Return the (x, y) coordinate for the center point of the cell that contains the specified text.  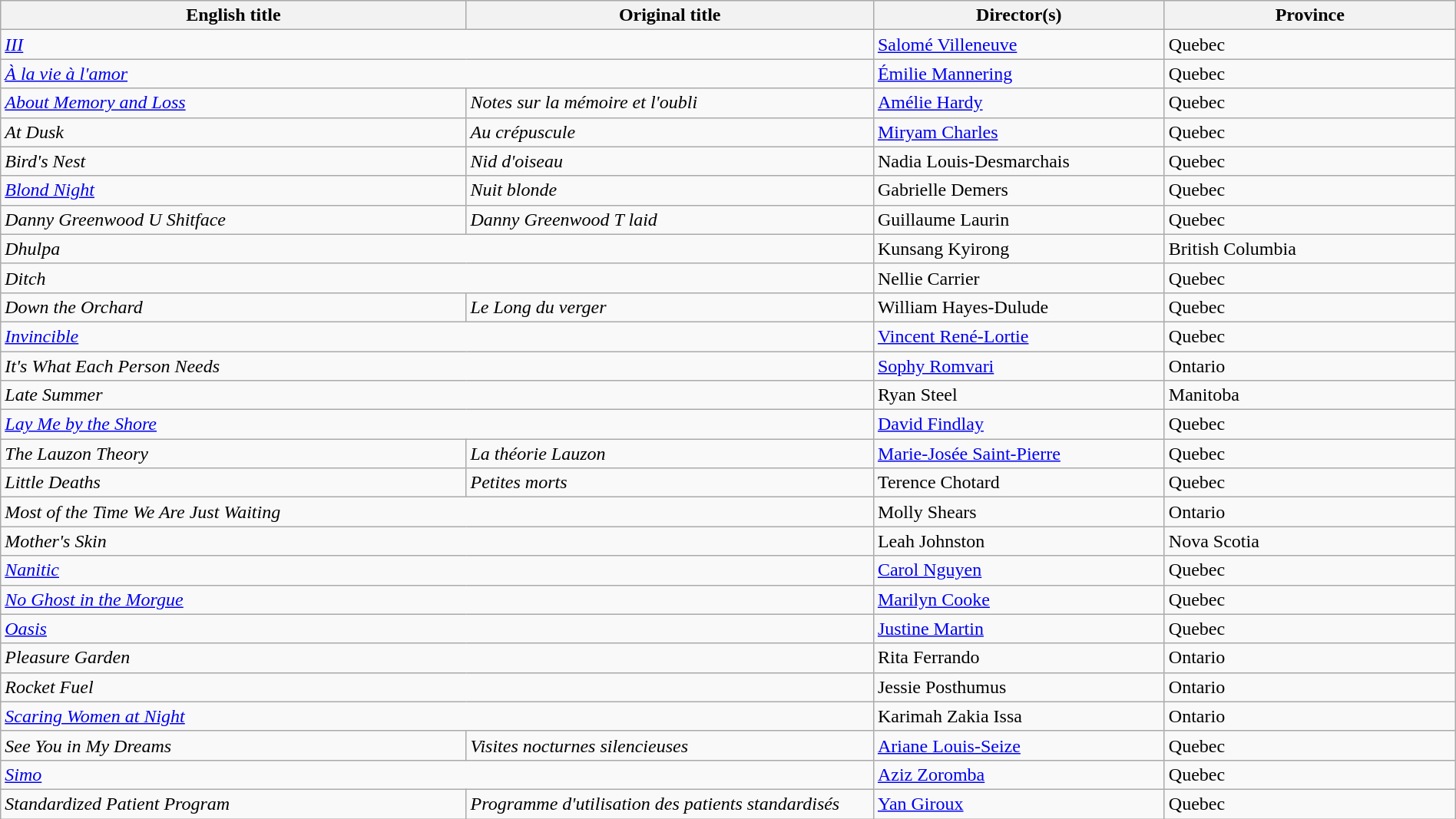
Little Deaths (233, 483)
At Dusk (233, 132)
Danny Greenwood U Shitface (233, 220)
No Ghost in the Morgue (438, 599)
Miryam Charles (1018, 132)
Sophy Romvari (1018, 366)
Ariane Louis-Seize (1018, 745)
Karimah Zakia Issa (1018, 716)
Notes sur la mémoire et l'oubli (670, 103)
Au crépuscule (670, 132)
Blond Night (233, 190)
Mother's Skin (438, 541)
Amélie Hardy (1018, 103)
William Hayes-Dulude (1018, 307)
Late Summer (438, 395)
See You in My Dreams (233, 745)
Nellie Carrier (1018, 278)
Manitoba (1310, 395)
Marilyn Cooke (1018, 599)
Carol Nguyen (1018, 570)
Yan Giroux (1018, 804)
Invincible (438, 336)
Kunsang Kyirong (1018, 249)
Simo (438, 774)
Salomé Villeneuve (1018, 45)
Terence Chotard (1018, 483)
III (438, 45)
Bird's Nest (233, 161)
Dhulpa (438, 249)
La théorie Lauzon (670, 454)
Marie-Josée Saint-Pierre (1018, 454)
Nova Scotia (1310, 541)
Programme d'utilisation des patients standardisés (670, 804)
English title (233, 15)
Guillaume Laurin (1018, 220)
Rocket Fuel (438, 687)
Petites morts (670, 483)
Pleasure Garden (438, 658)
British Columbia (1310, 249)
Nanitic (438, 570)
Oasis (438, 629)
Nid d'oiseau (670, 161)
Visites nocturnes silencieuses (670, 745)
Gabrielle Demers (1018, 190)
Most of the Time We Are Just Waiting (438, 512)
Original title (670, 15)
Director(s) (1018, 15)
Jessie Posthumus (1018, 687)
It's What Each Person Needs (438, 366)
Vincent René-Lortie (1018, 336)
Justine Martin (1018, 629)
Scaring Women at Night (438, 716)
Province (1310, 15)
Émilie Mannering (1018, 74)
Lay Me by the Shore (438, 424)
Ryan Steel (1018, 395)
The Lauzon Theory (233, 454)
Aziz Zoromba (1018, 774)
Down the Orchard (233, 307)
David Findlay (1018, 424)
Danny Greenwood T laid (670, 220)
Leah Johnston (1018, 541)
À la vie à l'amor (438, 74)
About Memory and Loss (233, 103)
Le Long du verger (670, 307)
Nuit blonde (670, 190)
Rita Ferrando (1018, 658)
Ditch (438, 278)
Standardized Patient Program (233, 804)
Nadia Louis-Desmarchais (1018, 161)
Molly Shears (1018, 512)
